Extract the (x, y) coordinate from the center of the cell holding the provided text.  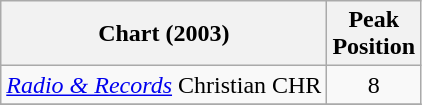
Chart (2003) (164, 34)
Peak Position (374, 34)
Radio & Records Christian CHR (164, 85)
8 (374, 85)
